Provide the (x, y) coordinate of the cell's center where the given text is located.  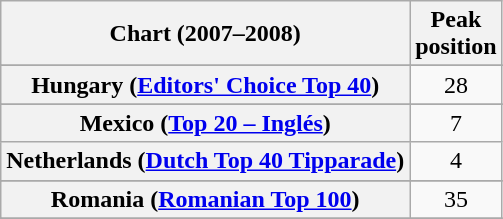
7 (456, 123)
Peakposition (456, 34)
Mexico (Top 20 – Inglés) (206, 123)
Hungary (Editors' Choice Top 40) (206, 85)
Romania (Romanian Top 100) (206, 199)
35 (456, 199)
4 (456, 161)
28 (456, 85)
Netherlands (Dutch Top 40 Tipparade) (206, 161)
Chart (2007–2008) (206, 34)
